Return the [x, y] coordinate for the center point of the cell that contains the specified text.  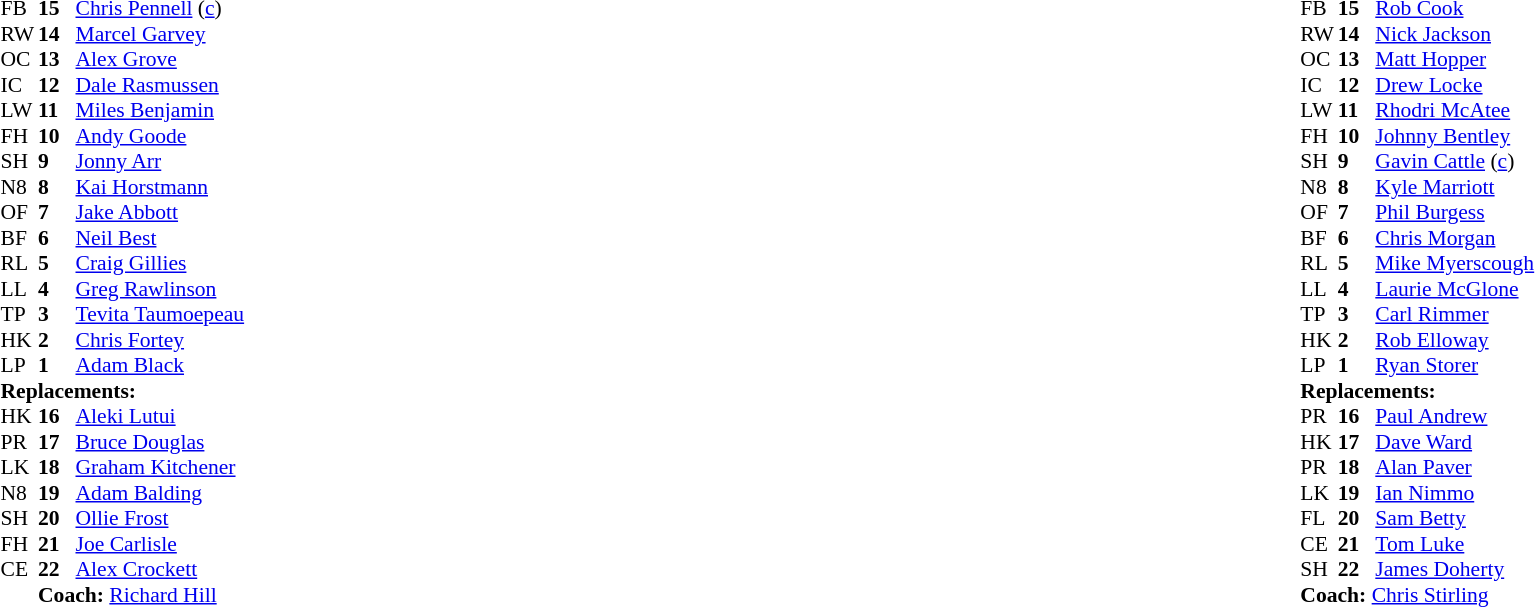
James Doherty [1454, 569]
Rob Elloway [1454, 340]
Neil Best [160, 238]
Dale Rasmussen [160, 85]
Alex Crockett [160, 569]
FL [1319, 519]
Tom Luke [1454, 544]
Johnny Bentley [1454, 136]
Sam Betty [1454, 519]
Drew Locke [1454, 85]
Paul Andrew [1454, 417]
Dave Ward [1454, 442]
Nick Jackson [1454, 34]
Joe Carlisle [160, 544]
Rhodri McAtee [1454, 111]
Adam Black [160, 365]
Andy Goode [160, 136]
Alex Grove [160, 59]
Kyle Marriott [1454, 187]
Ollie Frost [160, 519]
Chris Fortey [160, 340]
Gavin Cattle (c) [1454, 161]
Kai Horstmann [160, 187]
Adam Balding [160, 493]
Chris Morgan [1454, 238]
Mike Myerscough [1454, 263]
Graham Kitchener [160, 467]
Laurie McGlone [1454, 289]
Aleki Lutui [160, 417]
Miles Benjamin [160, 111]
Carl Rimmer [1454, 315]
Greg Rawlinson [160, 289]
Phil Burgess [1454, 213]
Ian Nimmo [1454, 493]
Jake Abbott [160, 213]
Craig Gillies [160, 263]
Jonny Arr [160, 161]
Marcel Garvey [160, 34]
Tevita Taumoepeau [160, 315]
Ryan Storer [1454, 365]
Matt Hopper [1454, 59]
Bruce Douglas [160, 442]
Alan Paver [1454, 467]
